Identify which cell holds the provided text, then report its [x, y] central coordinate. 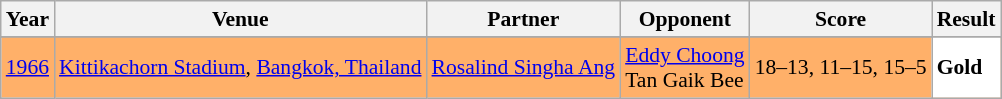
Opponent [684, 19]
Rosalind Singha Ang [524, 68]
Gold [966, 68]
Score [841, 19]
18–13, 11–15, 15–5 [841, 68]
Result [966, 19]
Eddy Choong Tan Gaik Bee [684, 68]
1966 [28, 68]
Year [28, 19]
Venue [240, 19]
Kittikachorn Stadium, Bangkok, Thailand [240, 68]
Partner [524, 19]
